Return (X, Y) of the center of cell containing provided text 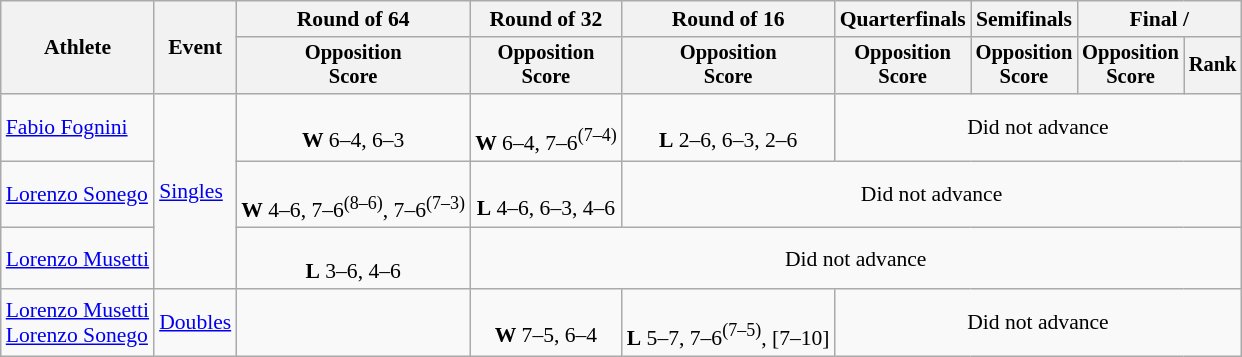
Semifinals (1024, 19)
Final / (1159, 19)
Round of 32 (546, 19)
L 5–7, 7–6(7–5), [7–10] (728, 322)
Singles (195, 192)
L 4–6, 6–3, 4–6 (546, 194)
W 6–4, 6–3 (353, 128)
Rank (1213, 66)
W 6–4, 7–6(7–4) (546, 128)
L 3–6, 4–6 (353, 258)
Lorenzo MusettiLorenzo Sonego (78, 322)
L 2–6, 6–3, 2–6 (728, 128)
W 4–6, 7–6(8–6), 7–6(7–3) (353, 194)
Round of 64 (353, 19)
Doubles (195, 322)
Event (195, 48)
Round of 16 (728, 19)
Quarterfinals (903, 19)
Athlete (78, 48)
Fabio Fognini (78, 128)
Lorenzo Sonego (78, 194)
W 7–5, 6–4 (546, 322)
Lorenzo Musetti (78, 258)
